Find where the given text appears and provide that cell's center as [X, Y] coordinate. 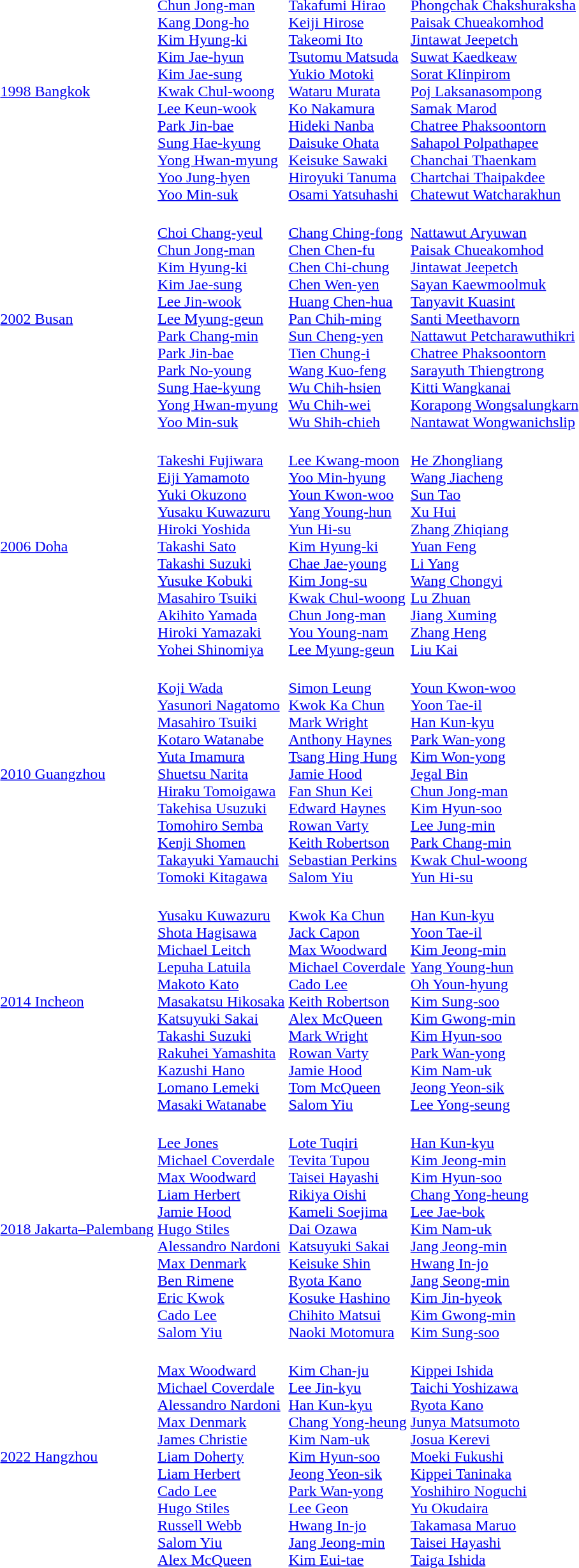
Lee JonesMichael CoverdaleMax WoodwardLiam HerbertJamie HoodHugo StilesAlessandro NardoniMax DenmarkBen RimeneEric KwokCado LeeSalom Yiu [221, 1229]
Kwok Ka ChunJack CaponMax WoodwardMichael CoverdaleCado LeeKeith RobertsonAlex McQueenMark WrightRowan VartyJamie HoodTom McQueenSalom Yiu [348, 1001]
